Return the (x, y) coordinate for the center point of the cell that contains the specified text.  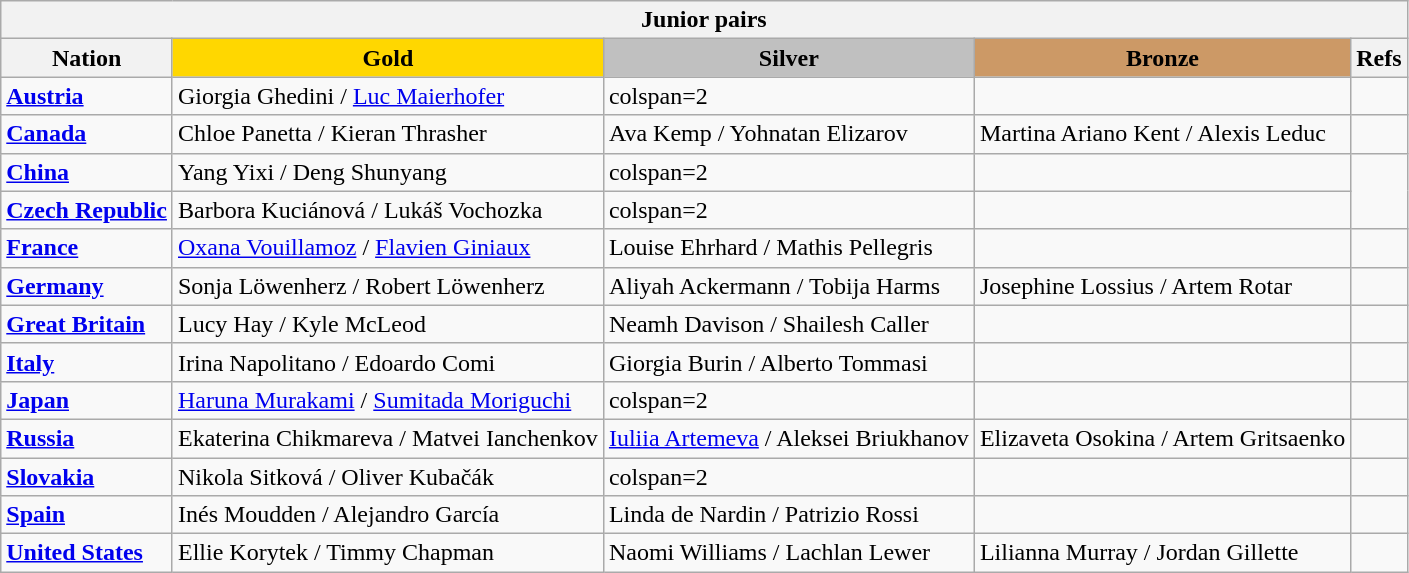
Lilianna Murray / Jordan Gillette (1162, 553)
Oxana Vouillamoz / Flavien Giniaux (388, 248)
France (87, 248)
Lucy Hay / Kyle McLeod (388, 324)
Junior pairs (704, 20)
Neamh Davison / Shailesh Caller (788, 324)
Aliyah Ackermann / Tobija Harms (788, 286)
Ava Kemp / Yohnatan Elizarov (788, 134)
Naomi Williams / Lachlan Lewer (788, 553)
Gold (388, 58)
Sonja Löwenherz / Robert Löwenherz (388, 286)
Yang Yixi / Deng Shunyang (388, 172)
Great Britain (87, 324)
Czech Republic (87, 210)
Chloe Panetta / Kieran Thrasher (388, 134)
Martina Ariano Kent / Alexis Leduc (1162, 134)
Giorgia Ghedini / Luc Maierhofer (388, 96)
Louise Ehrhard / Mathis Pellegris (788, 248)
Barbora Kuciánová / Lukáš Vochozka (388, 210)
Linda de Nardin / Patrizio Rossi (788, 515)
Inés Moudden / Alejandro García (388, 515)
Irina Napolitano / Edoardo Comi (388, 362)
Refs (1379, 58)
Spain (87, 515)
Russia (87, 438)
Nation (87, 58)
Elizaveta Osokina / Artem Gritsaenko (1162, 438)
Canada (87, 134)
Silver (788, 58)
Slovakia (87, 477)
Japan (87, 400)
Bronze (1162, 58)
Austria (87, 96)
China (87, 172)
Nikola Sitková / Oliver Kubačák (388, 477)
Josephine Lossius / Artem Rotar (1162, 286)
Giorgia Burin / Alberto Tommasi (788, 362)
Iuliia Artemeva / Aleksei Briukhanov (788, 438)
Ellie Korytek / Timmy Chapman (388, 553)
Italy (87, 362)
Germany (87, 286)
United States (87, 553)
Ekaterina Chikmareva / Matvei Ianchenkov (388, 438)
Haruna Murakami / Sumitada Moriguchi (388, 400)
